Return the [X, Y] coordinate for the center point of the cell that contains the specified text.  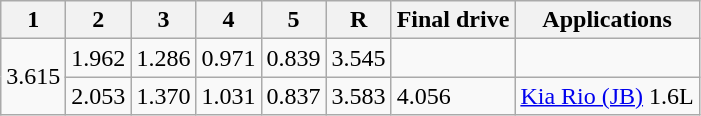
Final drive [453, 20]
0.837 [294, 96]
5 [294, 20]
0.839 [294, 58]
0.971 [228, 58]
4 [228, 20]
3 [164, 20]
1.031 [228, 96]
1.286 [164, 58]
3.545 [358, 58]
1.370 [164, 96]
Kia Rio (JB) 1.6L [607, 96]
1.962 [98, 58]
2.053 [98, 96]
4.056 [453, 96]
1 [34, 20]
2 [98, 20]
3.615 [34, 77]
Applications [607, 20]
R [358, 20]
3.583 [358, 96]
